Provide the [X, Y] coordinate of the cell's center where the given text is located.  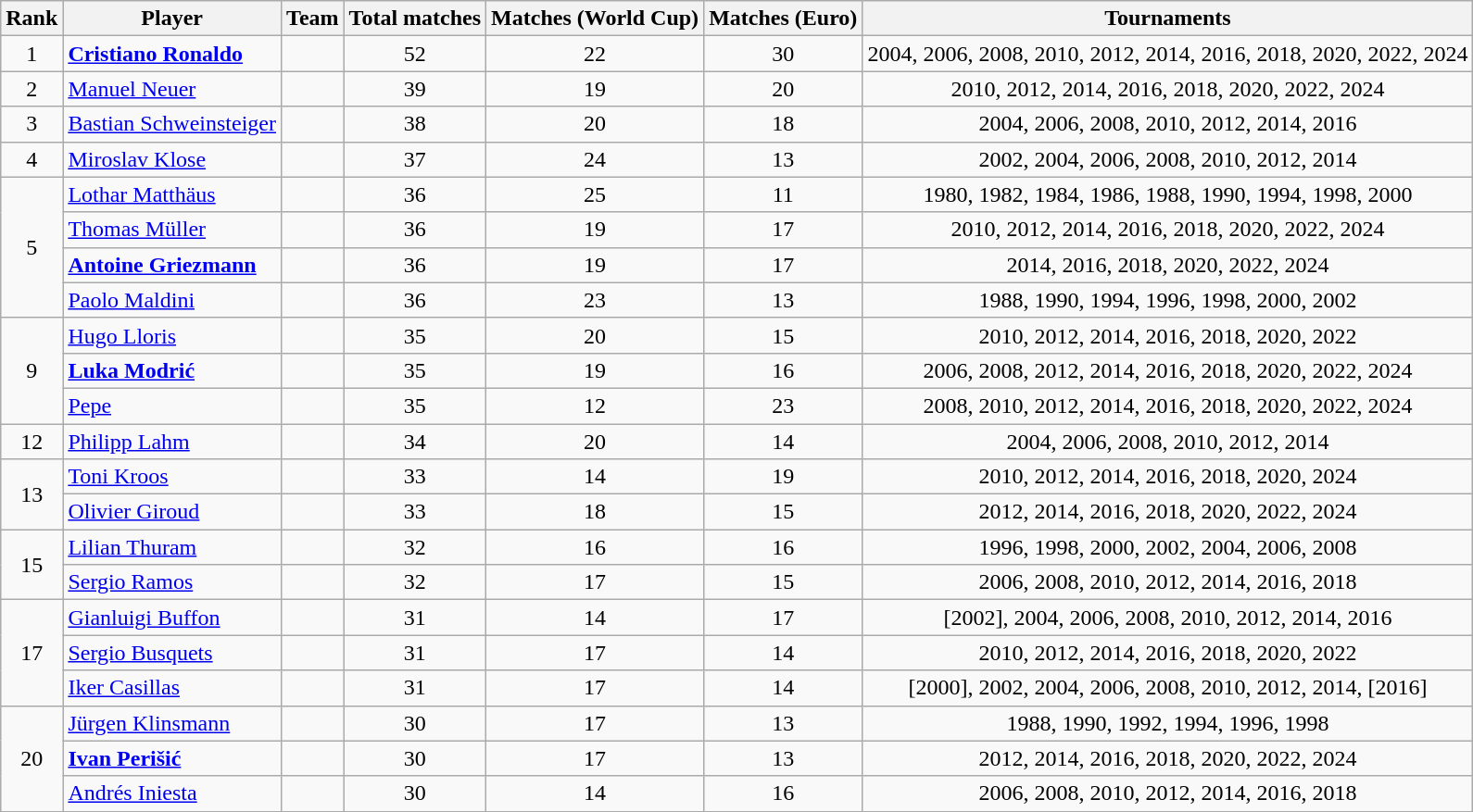
Luka Modrić [172, 370]
[2000], 2002, 2004, 2006, 2008, 2010, 2012, 2014, [2016] [1167, 688]
Sergio Busquets [172, 653]
1996, 1998, 2000, 2002, 2004, 2006, 2008 [1167, 547]
Rank [31, 19]
1988, 1990, 1994, 1996, 1998, 2000, 2002 [1167, 300]
Miroslav Klose [172, 159]
Tournaments [1167, 19]
1980, 1982, 1984, 1986, 1988, 1990, 1994, 1998, 2000 [1167, 194]
39 [415, 89]
2002, 2004, 2006, 2008, 2010, 2012, 2014 [1167, 159]
2 [31, 89]
Total matches [415, 19]
2004, 2006, 2008, 2010, 2012, 2014, 2016, 2018, 2020, 2022, 2024 [1167, 54]
5 [31, 247]
Thomas Müller [172, 230]
1988, 1990, 1992, 1994, 1996, 1998 [1167, 723]
Lilian Thuram [172, 547]
2004, 2006, 2008, 2010, 2012, 2014 [1167, 442]
22 [595, 54]
Cristiano Ronaldo [172, 54]
Paolo Maldini [172, 300]
Iker Casillas [172, 688]
2010, 2012, 2014, 2016, 2018, 2020, 2024 [1167, 477]
38 [415, 124]
Team [313, 19]
Hugo Lloris [172, 335]
24 [595, 159]
Ivan Perišić [172, 758]
Bastian Schweinsteiger [172, 124]
2006, 2008, 2012, 2014, 2016, 2018, 2020, 2022, 2024 [1167, 370]
Manuel Neuer [172, 89]
Toni Kroos [172, 477]
34 [415, 442]
4 [31, 159]
3 [31, 124]
2014, 2016, 2018, 2020, 2022, 2024 [1167, 265]
Player [172, 19]
Gianluigi Buffon [172, 618]
Olivier Giroud [172, 512]
9 [31, 370]
Pepe [172, 406]
37 [415, 159]
Sergio Ramos [172, 582]
2008, 2010, 2012, 2014, 2016, 2018, 2020, 2022, 2024 [1167, 406]
Matches (World Cup) [595, 19]
Andrés Iniesta [172, 793]
Jürgen Klinsmann [172, 723]
52 [415, 54]
Antoine Griezmann [172, 265]
Matches (Euro) [784, 19]
2004, 2006, 2008, 2010, 2012, 2014, 2016 [1167, 124]
Philipp Lahm [172, 442]
11 [784, 194]
[2002], 2004, 2006, 2008, 2010, 2012, 2014, 2016 [1167, 618]
1 [31, 54]
Lothar Matthäus [172, 194]
25 [595, 194]
